Pinpoint the cell where the given text exists, returning its [x, y] midpoint coordinate. 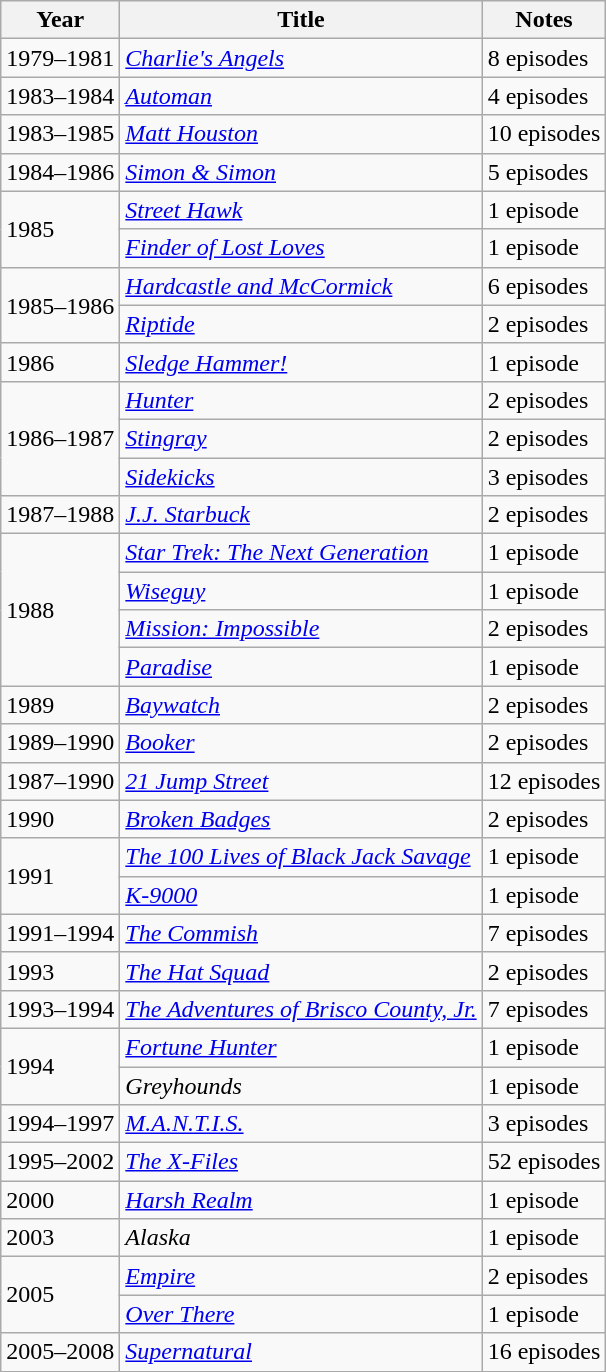
8 episodes [544, 58]
1985–1986 [60, 305]
1995–2002 [60, 1162]
1984–1986 [60, 172]
Wiseguy [301, 591]
Fortune Hunter [301, 1047]
1990 [60, 819]
Mission: Impossible [301, 629]
1983–1985 [60, 134]
Finder of Lost Loves [301, 248]
Street Hawk [301, 210]
Automan [301, 96]
Title [301, 20]
Booker [301, 743]
1994–1997 [60, 1124]
2005 [60, 1295]
1991–1994 [60, 933]
1987–1990 [60, 781]
1987–1988 [60, 515]
Over There [301, 1314]
1989–1990 [60, 743]
Sledge Hammer! [301, 362]
Stingray [301, 438]
Alaska [301, 1238]
Hardcastle and McCormick [301, 286]
1986–1987 [60, 438]
Year [60, 20]
Empire [301, 1276]
Hunter [301, 400]
The Adventures of Brisco County, Jr. [301, 1009]
The X-Files [301, 1162]
Riptide [301, 324]
Supernatural [301, 1352]
1993 [60, 971]
Charlie's Angels [301, 58]
2000 [60, 1200]
4 episodes [544, 96]
5 episodes [544, 172]
Paradise [301, 667]
21 Jump Street [301, 781]
52 episodes [544, 1162]
1993–1994 [60, 1009]
1994 [60, 1066]
1991 [60, 876]
2003 [60, 1238]
12 episodes [544, 781]
Harsh Realm [301, 1200]
Notes [544, 20]
The 100 Lives of Black Jack Savage [301, 857]
Baywatch [301, 705]
1986 [60, 362]
2005–2008 [60, 1352]
Greyhounds [301, 1085]
1988 [60, 610]
Sidekicks [301, 477]
1983–1984 [60, 96]
6 episodes [544, 286]
10 episodes [544, 134]
1985 [60, 229]
J.J. Starbuck [301, 515]
The Commish [301, 933]
Star Trek: The Next Generation [301, 553]
Matt Houston [301, 134]
The Hat Squad [301, 971]
Broken Badges [301, 819]
16 episodes [544, 1352]
1989 [60, 705]
1979–1981 [60, 58]
K-9000 [301, 895]
M.A.N.T.I.S. [301, 1124]
Simon & Simon [301, 172]
